Determine the (X, Y) coordinate at the center of the cell enclosing the given text.  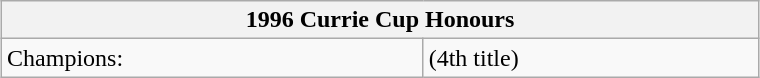
Champions: (213, 58)
(4th title) (590, 58)
1996 Currie Cup Honours (380, 20)
